Provide the [X, Y] coordinate of the cell's center where the given text is located.  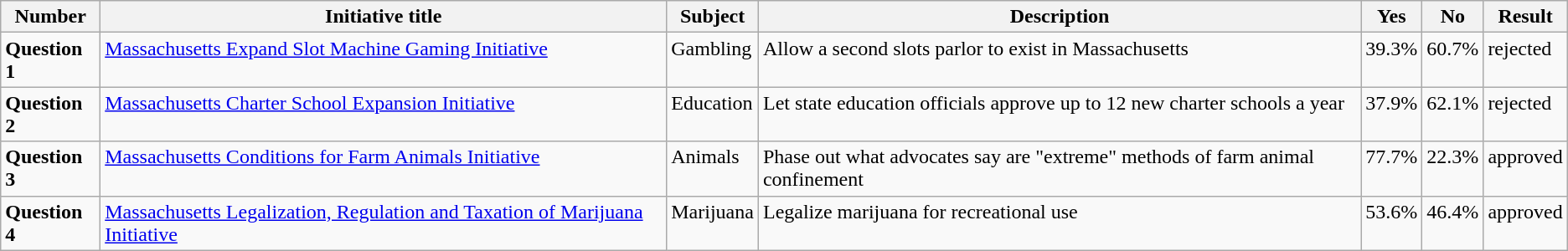
22.3% [1452, 169]
37.9% [1392, 114]
Allow a second slots parlor to exist in Massachusetts [1059, 60]
Question 2 [50, 114]
Phase out what advocates say are "extreme" methods of farm animal confinement [1059, 169]
53.6% [1392, 223]
77.7% [1392, 169]
Education [713, 114]
Question 1 [50, 60]
Massachusetts Charter School Expansion Initiative [384, 114]
46.4% [1452, 223]
Subject [713, 17]
Massachusetts Conditions for Farm Animals Initiative [384, 169]
Result [1525, 17]
Question 4 [50, 223]
Description [1059, 17]
62.1% [1452, 114]
Animals [713, 169]
Number [50, 17]
Marijuana [713, 223]
Gambling [713, 60]
39.3% [1392, 60]
Question 3 [50, 169]
Massachusetts Expand Slot Machine Gaming Initiative [384, 60]
Massachusetts Legalization, Regulation and Taxation of Marijuana Initiative [384, 223]
Legalize marijuana for recreational use [1059, 223]
Let state education officials approve up to 12 new charter schools a year [1059, 114]
Yes [1392, 17]
No [1452, 17]
Initiative title [384, 17]
60.7% [1452, 60]
